Extract the (x, y) coordinate from the center of the cell holding the provided text.  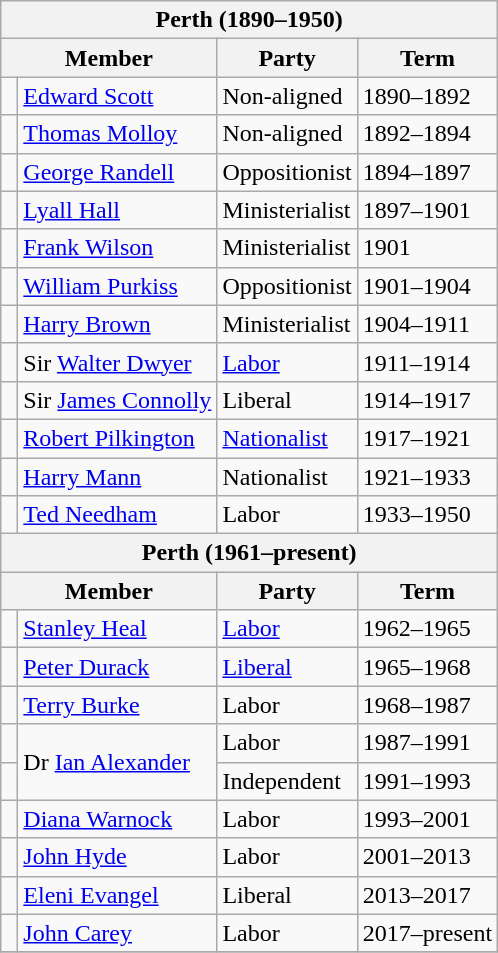
1897–1901 (427, 210)
1962–1965 (427, 629)
George Randell (118, 172)
Harry Mann (118, 477)
Sir Walter Dwyer (118, 362)
Frank Wilson (118, 248)
1892–1894 (427, 134)
John Carey (118, 933)
John Hyde (118, 857)
1917–1921 (427, 438)
1890–1892 (427, 96)
1921–1933 (427, 477)
1933–1950 (427, 515)
2017–present (427, 933)
1965–1968 (427, 667)
1991–1993 (427, 781)
1968–1987 (427, 705)
Diana Warnock (118, 819)
Perth (1890–1950) (250, 20)
Terry Burke (118, 705)
Ted Needham (118, 515)
Independent (287, 781)
Perth (1961–present) (250, 553)
Eleni Evangel (118, 895)
2013–2017 (427, 895)
Sir James Connolly (118, 400)
1987–1991 (427, 743)
William Purkiss (118, 286)
2001–2013 (427, 857)
Dr Ian Alexander (118, 762)
1993–2001 (427, 819)
1901–1904 (427, 286)
1904–1911 (427, 324)
Stanley Heal (118, 629)
1901 (427, 248)
Harry Brown (118, 324)
Robert Pilkington (118, 438)
1911–1914 (427, 362)
Edward Scott (118, 96)
1894–1897 (427, 172)
1914–1917 (427, 400)
Lyall Hall (118, 210)
Thomas Molloy (118, 134)
Peter Durack (118, 667)
